Provide the (X, Y) coordinate of the cell's center where the given text is located.  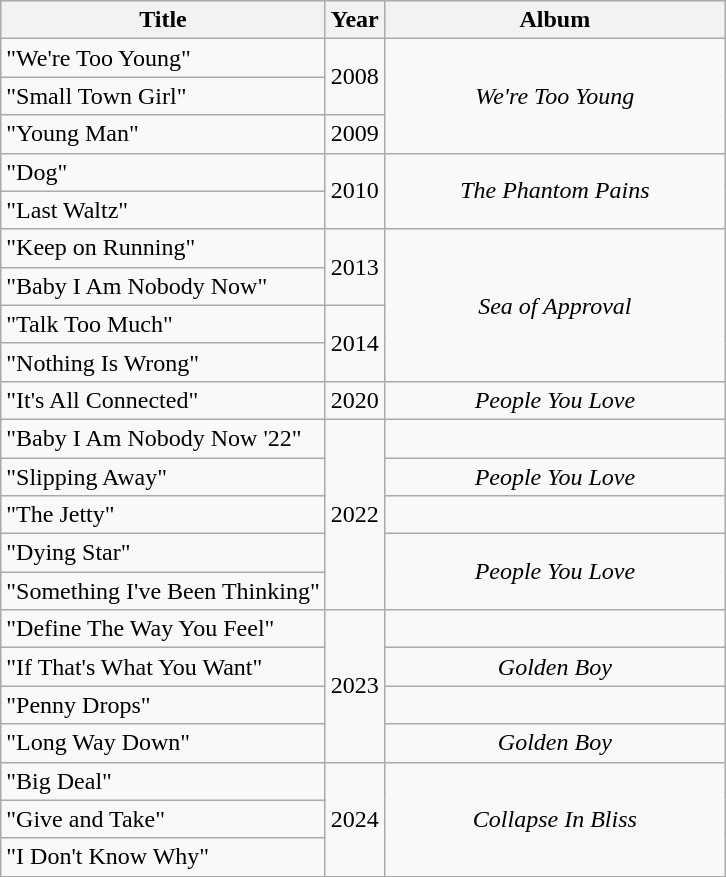
"Talk Too Much" (164, 324)
"Penny Drops" (164, 705)
Year (354, 20)
"Long Way Down" (164, 743)
"Small Town Girl" (164, 96)
2022 (354, 514)
Collapse In Bliss (554, 819)
"If That's What You Want" (164, 667)
2009 (354, 134)
"The Jetty" (164, 515)
2013 (354, 267)
Title (164, 20)
Sea of Approval (554, 305)
"It's All Connected" (164, 400)
"Dog" (164, 172)
2010 (354, 191)
2014 (354, 343)
"Baby I Am Nobody Now '22" (164, 438)
"Last Waltz" (164, 210)
"Baby I Am Nobody Now" (164, 286)
"Define The Way You Feel" (164, 629)
"Nothing Is Wrong" (164, 362)
"Something I've Been Thinking" (164, 591)
2020 (354, 400)
"Keep on Running" (164, 248)
"We're Too Young" (164, 58)
"Give and Take" (164, 819)
2024 (354, 819)
The Phantom Pains (554, 191)
Album (554, 20)
"Dying Star" (164, 553)
"Slipping Away" (164, 477)
"Young Man" (164, 134)
We're Too Young (554, 96)
"I Don't Know Why" (164, 857)
"Big Deal" (164, 781)
2008 (354, 77)
2023 (354, 686)
